Pinpoint the cell where the given text exists, returning its [x, y] midpoint coordinate. 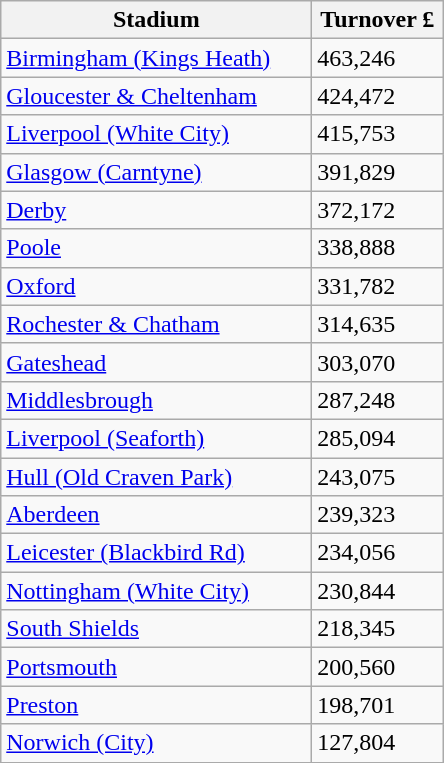
463,246 [378, 58]
Hull (Old Craven Park) [156, 477]
Turnover £ [378, 20]
Norwich (City) [156, 743]
338,888 [378, 248]
230,844 [378, 591]
127,804 [378, 743]
Liverpool (Seaforth) [156, 438]
Stadium [156, 20]
Nottingham (White City) [156, 591]
218,345 [378, 629]
Glasgow (Carntyne) [156, 172]
200,560 [378, 667]
Oxford [156, 286]
Gateshead [156, 362]
Aberdeen [156, 515]
243,075 [378, 477]
Birmingham (Kings Heath) [156, 58]
234,056 [378, 553]
Rochester & Chatham [156, 324]
Gloucester & Cheltenham [156, 96]
314,635 [378, 324]
South Shields [156, 629]
285,094 [378, 438]
Middlesbrough [156, 400]
239,323 [378, 515]
391,829 [378, 172]
303,070 [378, 362]
287,248 [378, 400]
Portsmouth [156, 667]
415,753 [378, 134]
Derby [156, 210]
424,472 [378, 96]
Poole [156, 248]
Liverpool (White City) [156, 134]
331,782 [378, 286]
Leicester (Blackbird Rd) [156, 553]
Preston [156, 705]
198,701 [378, 705]
372,172 [378, 210]
